Identify which cell holds the provided text, then report its [x, y] central coordinate. 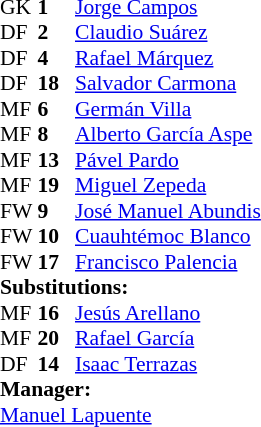
14 [57, 364]
18 [57, 83]
Francisco Palencia [168, 262]
Salvador Carmona [168, 83]
Substitutions: [130, 287]
10 [57, 237]
2 [57, 33]
9 [57, 211]
8 [57, 135]
Isaac Terrazas [168, 364]
19 [57, 185]
4 [57, 58]
Alberto García Aspe [168, 135]
17 [57, 262]
Rafael Márquez [168, 58]
Cuauhtémoc Blanco [168, 237]
Claudio Suárez [168, 33]
José Manuel Abundis [168, 211]
Manager: [130, 389]
16 [57, 313]
13 [57, 160]
Rafael García [168, 339]
6 [57, 109]
Germán Villa [168, 109]
Miguel Zepeda [168, 185]
Jesús Arellano [168, 313]
20 [57, 339]
Pável Pardo [168, 160]
